Identify which cell holds the provided text, then report its [x, y] central coordinate. 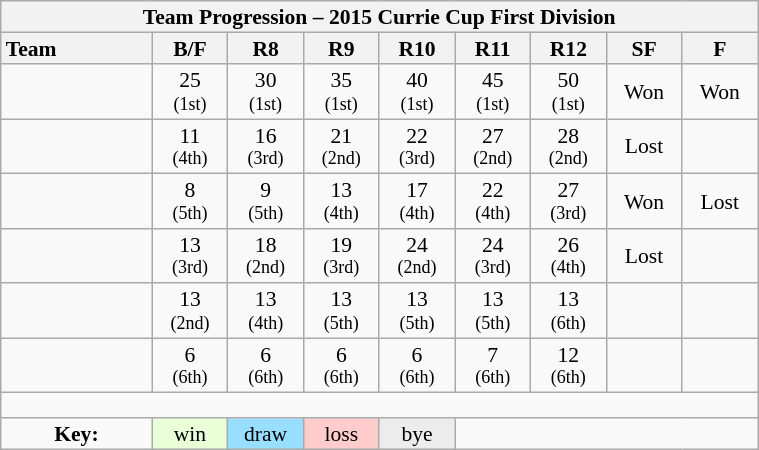
17 (4th) [417, 202]
26 (4th) [569, 256]
13 (2nd) [190, 312]
25 (1st) [190, 92]
loss [341, 434]
R11 [493, 49]
8 (5th) [190, 202]
Team Progression – 2015 Currie Cup First Division [380, 17]
50 (1st) [569, 92]
13 (6th) [569, 312]
13 (3rd) [190, 256]
9 (5th) [266, 202]
B/F [190, 49]
SF [644, 49]
27 (2nd) [493, 146]
21 (2nd) [341, 146]
Key: [76, 434]
24 (2nd) [417, 256]
30 (1st) [266, 92]
draw [266, 434]
35 (1st) [341, 92]
28 (2nd) [569, 146]
R8 [266, 49]
19 (3rd) [341, 256]
Team [76, 49]
16 (3rd) [266, 146]
F [720, 49]
22 (3rd) [417, 146]
22 (4th) [493, 202]
24 (3rd) [493, 256]
bye [417, 434]
R10 [417, 49]
12 (6th) [569, 366]
win [190, 434]
40 (1st) [417, 92]
27 (3rd) [569, 202]
R9 [341, 49]
45 (1st) [493, 92]
18 (2nd) [266, 256]
R12 [569, 49]
11 (4th) [190, 146]
7 (6th) [493, 366]
